Locate the cell with the specified text and output its [x, y] center coordinate. 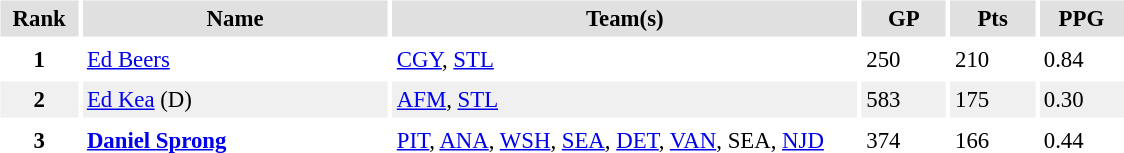
AFM, STL [624, 100]
Team(s) [624, 18]
1 [38, 59]
250 [904, 59]
PPG [1081, 18]
0.30 [1081, 100]
175 [993, 100]
Pts [993, 18]
Name [234, 18]
0.84 [1081, 59]
2 [38, 100]
GP [904, 18]
210 [993, 59]
Rank [38, 18]
583 [904, 100]
CGY, STL [624, 59]
Ed Kea (D) [234, 100]
Ed Beers [234, 59]
